Detect which cell encompasses the target text, then output its (X, Y) center coordinate. 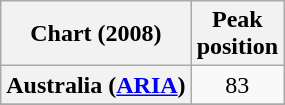
Australia (ARIA) (96, 85)
83 (237, 85)
Peakposition (237, 34)
Chart (2008) (96, 34)
